Pinpoint the cell where the given text exists, returning its [X, Y] midpoint coordinate. 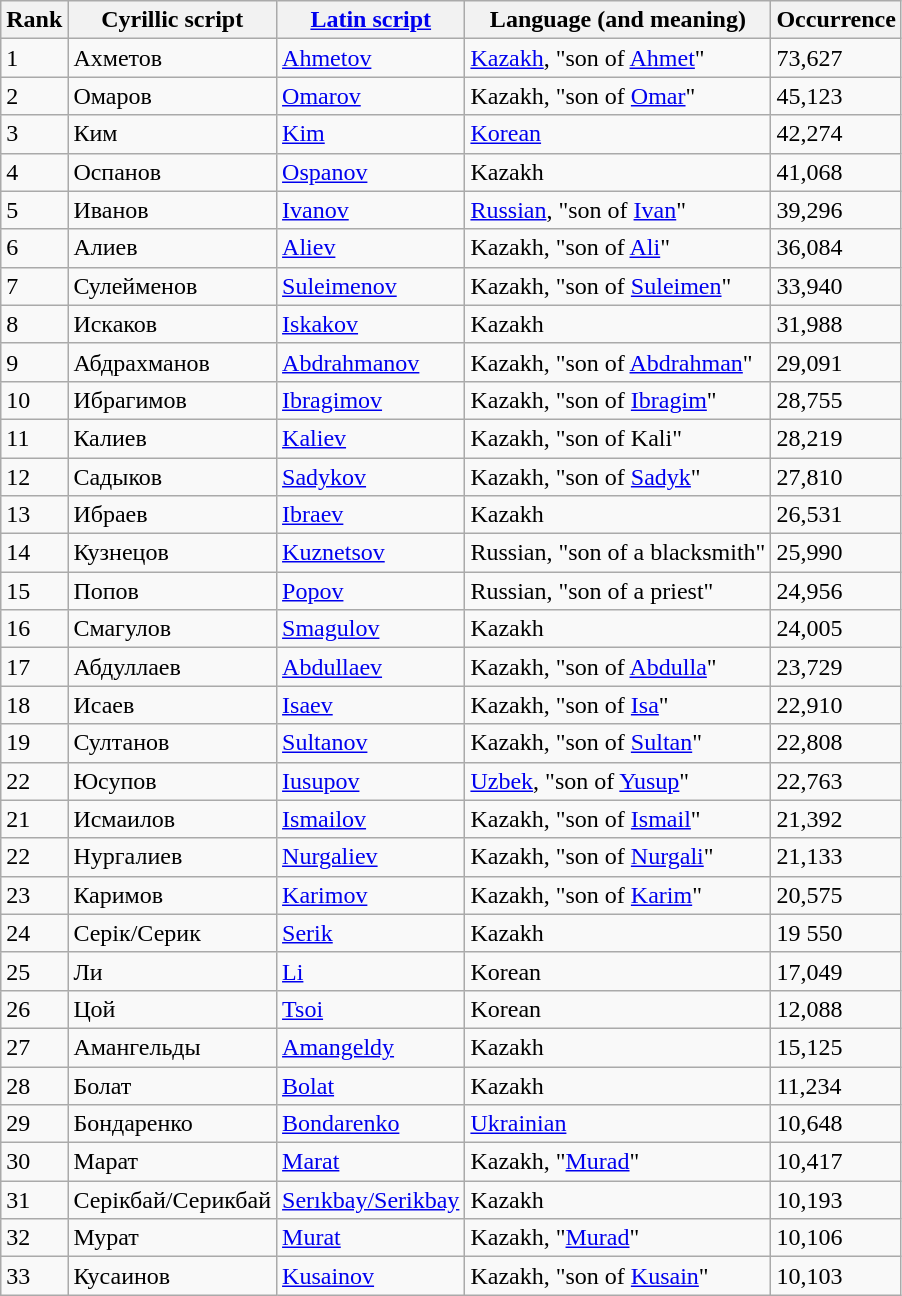
29,091 [836, 362]
Каримов [172, 895]
Kazakh, "son of Isa" [618, 705]
3 [34, 134]
21 [34, 819]
Uzbek, "son of Yusup" [618, 781]
13 [34, 515]
21,392 [836, 819]
Popov [371, 591]
25 [34, 971]
10,193 [836, 1200]
Suleimenov [371, 286]
28,755 [836, 400]
Kim [371, 134]
Смагулов [172, 629]
Исаев [172, 705]
Ли [172, 971]
Marat [371, 1162]
Kuznetsov [371, 553]
21,133 [836, 857]
Kazakh, "son of Ismail" [618, 819]
Russian, "son of Ivan" [618, 210]
45,123 [836, 96]
11,234 [836, 1085]
Амангельды [172, 1047]
26,531 [836, 515]
24,005 [836, 629]
19 [34, 743]
Abdullaev [371, 667]
25,990 [836, 553]
Ahmetov [371, 58]
15,125 [836, 1047]
6 [34, 248]
Serıkbay/Serikbay [371, 1200]
9 [34, 362]
Kaliev [371, 438]
Kusainov [371, 1276]
Kazakh, "son of Omar" [618, 96]
36,084 [836, 248]
16 [34, 629]
Цой [172, 1009]
Кузнецов [172, 553]
Омаров [172, 96]
Кусаинов [172, 1276]
42,274 [836, 134]
11 [34, 438]
Султанов [172, 743]
Omarov [371, 96]
Latin script [371, 20]
12 [34, 477]
15 [34, 591]
Мурат [172, 1238]
19 550 [836, 933]
Алиев [172, 248]
Tsoi [371, 1009]
Ибрагимов [172, 400]
73,627 [836, 58]
Ukrainian [618, 1124]
Бондаренко [172, 1124]
41,068 [836, 172]
4 [34, 172]
Kazakh, "son of Ibragim" [618, 400]
Попов [172, 591]
Сулейменов [172, 286]
Калиев [172, 438]
Iusupov [371, 781]
Марат [172, 1162]
Юсупов [172, 781]
Ibragimov [371, 400]
28 [34, 1085]
Murat [371, 1238]
Оспанов [172, 172]
Russian, "son of a blacksmith" [618, 553]
Sadykov [371, 477]
Ivanov [371, 210]
14 [34, 553]
Iskakov [371, 324]
Kazakh, "son of Abdrahman" [618, 362]
22,763 [836, 781]
8 [34, 324]
10 [34, 400]
Kazakh, "son of Suleimen" [618, 286]
31,988 [836, 324]
20,575 [836, 895]
10,417 [836, 1162]
39,296 [836, 210]
Kazakh, "son of Abdulla" [618, 667]
Ким [172, 134]
Kazakh, "son of Sadyk" [618, 477]
22,808 [836, 743]
Isaev [371, 705]
Language (and meaning) [618, 20]
Kazakh, "son of Kali" [618, 438]
Искаков [172, 324]
17,049 [836, 971]
22,910 [836, 705]
Kazakh, "son of Nurgali" [618, 857]
Kazakh, "son of Sultan" [618, 743]
33 [34, 1276]
Kazakh, "son of Ali" [618, 248]
Bondarenko [371, 1124]
Абдрахманов [172, 362]
18 [34, 705]
2 [34, 96]
12,088 [836, 1009]
32 [34, 1238]
27,810 [836, 477]
Russian, "son of a priest" [618, 591]
24 [34, 933]
Ospanov [371, 172]
Smagulov [371, 629]
10,648 [836, 1124]
26 [34, 1009]
24,956 [836, 591]
5 [34, 210]
Rank [34, 20]
Aliev [371, 248]
23 [34, 895]
Kazakh, "son of Ahmet" [618, 58]
29 [34, 1124]
28,219 [836, 438]
Cyrillic script [172, 20]
Kazakh, "son of Kusain" [618, 1276]
Serik [371, 933]
23,729 [836, 667]
Bolat [371, 1085]
7 [34, 286]
30 [34, 1162]
1 [34, 58]
17 [34, 667]
Исмаилов [172, 819]
Иванов [172, 210]
10,106 [836, 1238]
Li [371, 971]
Болат [172, 1085]
Abdrahmanov [371, 362]
10,103 [836, 1276]
Occurrence [836, 20]
Ismailov [371, 819]
33,940 [836, 286]
Ибраев [172, 515]
31 [34, 1200]
Садыков [172, 477]
Абдуллаев [172, 667]
Нургалиев [172, 857]
Sultanov [371, 743]
Ахметов [172, 58]
Серікбай/Серикбай [172, 1200]
Amangeldy [371, 1047]
27 [34, 1047]
Karimov [371, 895]
Nurgaliev [371, 857]
Ibraev [371, 515]
Kazakh, "son of Karim" [618, 895]
Серік/Серик [172, 933]
